Output the [x, y] coordinate of the center of the cell containing the given text.  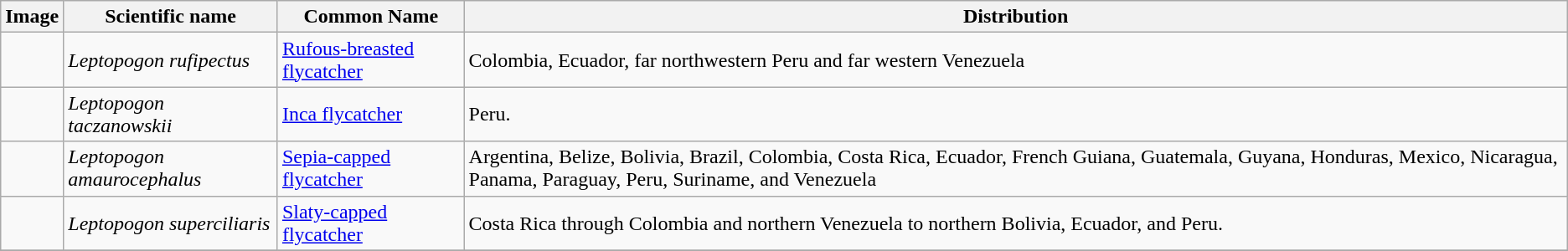
Peru. [1015, 114]
Costa Rica through Colombia and northern Venezuela to northern Bolivia, Ecuador, and Peru. [1015, 223]
Leptopogon rufipectus [171, 60]
Inca flycatcher [370, 114]
Sepia-capped flycatcher [370, 169]
Leptopogon superciliaris [171, 223]
Distribution [1015, 17]
Colombia, Ecuador, far northwestern Peru and far western Venezuela [1015, 60]
Common Name [370, 17]
Leptopogon taczanowskii [171, 114]
Rufous-breasted flycatcher [370, 60]
Leptopogon amaurocephalus [171, 169]
Slaty-capped flycatcher [370, 223]
Image [32, 17]
Scientific name [171, 17]
